Locate the cell with the specified text and output its [x, y] center coordinate. 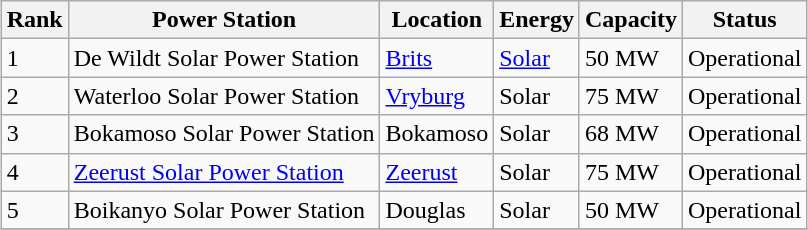
Douglas [437, 210]
Bokamoso [437, 134]
Capacity [630, 20]
4 [34, 172]
Rank [34, 20]
5 [34, 210]
2 [34, 96]
Vryburg [437, 96]
Bokamoso Solar Power Station [224, 134]
3 [34, 134]
Power Station [224, 20]
De Wildt Solar Power Station [224, 58]
Waterloo Solar Power Station [224, 96]
1 [34, 58]
Zeerust [437, 172]
Status [744, 20]
68 MW [630, 134]
Boikanyo Solar Power Station [224, 210]
Location [437, 20]
Brits [437, 58]
Energy [537, 20]
Zeerust Solar Power Station [224, 172]
